Locate the cell with the specified text and output its (x, y) center coordinate. 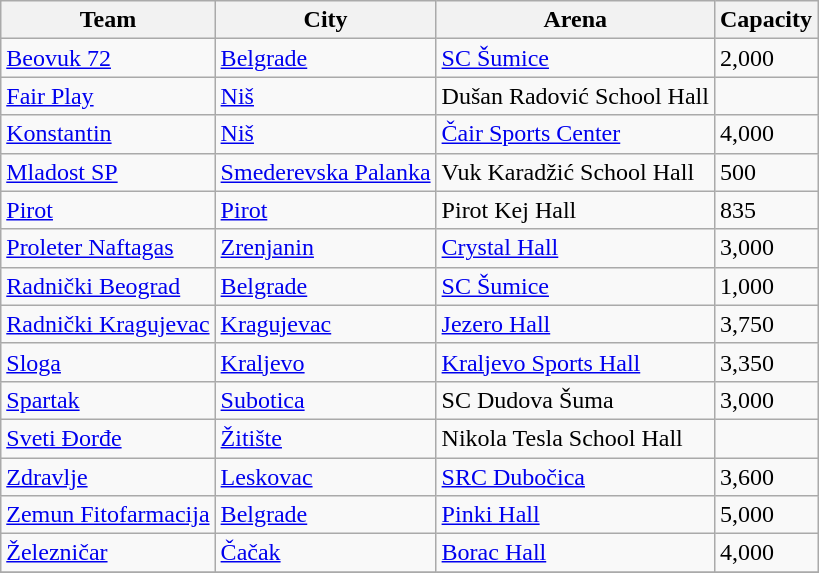
Konstantin (108, 134)
2,000 (766, 58)
Sveti Đorđe (108, 438)
Borac Hall (575, 553)
Kraljevo Sports Hall (575, 362)
Dušan Radović School Hall (575, 96)
Beovuk 72 (108, 58)
3,750 (766, 324)
Nikola Tesla School Hall (575, 438)
Sloga (108, 362)
1,000 (766, 286)
SC Dudova Šuma (575, 400)
3,350 (766, 362)
Zdravlje (108, 477)
Team (108, 20)
Kraljevo (326, 362)
Pirot Kej Hall (575, 210)
Pinki Hall (575, 515)
Vuk Karadžić School Hall (575, 172)
Crystal Hall (575, 248)
Kragujevac (326, 324)
SRC Dubočica (575, 477)
Leskovac (326, 477)
Proleter Naftagas (108, 248)
Mladost SP (108, 172)
Radnički Kragujevac (108, 324)
Arena (575, 20)
Radnički Beograd (108, 286)
500 (766, 172)
Zrenjanin (326, 248)
Subotica (326, 400)
Žitište (326, 438)
Smederevska Palanka (326, 172)
5,000 (766, 515)
Čair Sports Center (575, 134)
City (326, 20)
Spartak (108, 400)
Železničar (108, 553)
Fair Play (108, 96)
Čačak (326, 553)
3,600 (766, 477)
Zemun Fitofarmacija (108, 515)
Capacity (766, 20)
835 (766, 210)
Jezero Hall (575, 324)
